Scan for the cell matching the given text and deliver its (X, Y) coordinate at center. 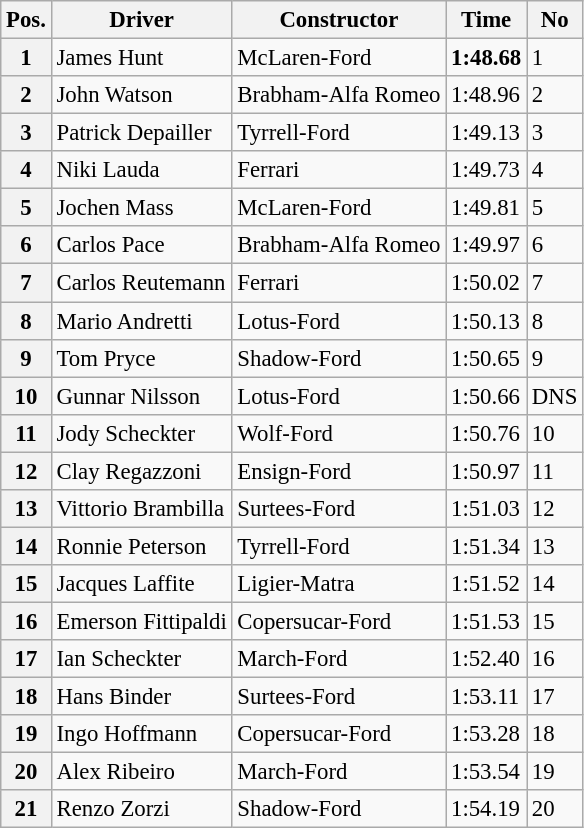
1:54.19 (486, 809)
1:51.52 (486, 584)
1:50.76 (486, 433)
Carlos Pace (142, 245)
Vittorio Brambilla (142, 509)
No (555, 20)
Jody Scheckter (142, 433)
Clay Regazzoni (142, 471)
1:53.11 (486, 697)
1:50.13 (486, 321)
Hans Binder (142, 697)
1:53.54 (486, 772)
Ian Scheckter (142, 659)
1:51.34 (486, 546)
1:49.13 (486, 133)
Driver (142, 20)
John Watson (142, 95)
Time (486, 20)
Renzo Zorzi (142, 809)
1:50.66 (486, 396)
Gunnar Nilsson (142, 396)
1:51.53 (486, 621)
Ligier-Matra (339, 584)
Emerson Fittipaldi (142, 621)
Ingo Hoffmann (142, 734)
1:48.96 (486, 95)
1:49.81 (486, 208)
Alex Ribeiro (142, 772)
1:49.73 (486, 170)
21 (26, 809)
Jochen Mass (142, 208)
1:53.28 (486, 734)
Mario Andretti (142, 321)
1:50.97 (486, 471)
Ensign-Ford (339, 471)
Niki Lauda (142, 170)
Ronnie Peterson (142, 546)
1:49.97 (486, 245)
Patrick Depailler (142, 133)
Wolf-Ford (339, 433)
1:51.03 (486, 509)
Tom Pryce (142, 358)
1:50.02 (486, 283)
1:50.65 (486, 358)
Constructor (339, 20)
Jacques Laffite (142, 584)
Carlos Reutemann (142, 283)
DNS (555, 396)
James Hunt (142, 58)
1:52.40 (486, 659)
Pos. (26, 20)
1:48.68 (486, 58)
